Scan for the cell matching the given text and deliver its [X, Y] coordinate at center. 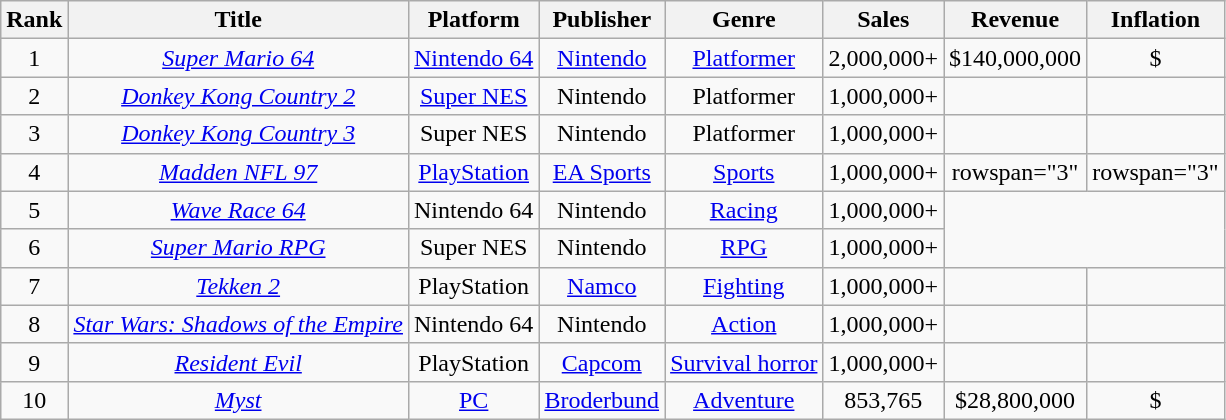
Fighting [744, 286]
Title [238, 20]
RPG [744, 248]
Action [744, 324]
Racing [744, 210]
Survival horror [744, 362]
1 [34, 58]
853,765 [884, 400]
Madden NFL 97 [238, 172]
2 [34, 96]
Super Mario RPG [238, 248]
2,000,000+ [884, 58]
7 [34, 286]
$28,800,000 [1016, 400]
6 [34, 248]
Tekken 2 [238, 286]
Donkey Kong Country 2 [238, 96]
Star Wars: Shadows of the Empire [238, 324]
Namco [602, 286]
Revenue [1016, 20]
$140,000,000 [1016, 58]
Resident Evil [238, 362]
Sports [744, 172]
Adventure [744, 400]
Genre [744, 20]
3 [34, 134]
PC [473, 400]
Platform [473, 20]
5 [34, 210]
Publisher [602, 20]
Myst [238, 400]
Super Mario 64 [238, 58]
9 [34, 362]
Rank [34, 20]
Inflation [1156, 20]
EA Sports [602, 172]
10 [34, 400]
Donkey Kong Country 3 [238, 134]
Sales [884, 20]
8 [34, 324]
Capcom [602, 362]
Broderbund [602, 400]
4 [34, 172]
Wave Race 64 [238, 210]
